Detect which cell encompasses the target text, then output its (X, Y) center coordinate. 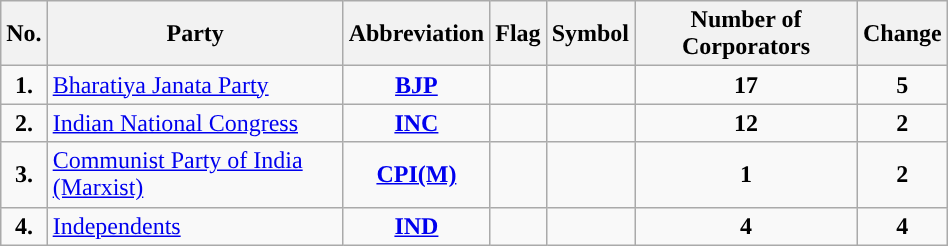
Communist Party of India (Marxist) (195, 174)
3. (24, 174)
12 (746, 123)
2. (24, 123)
5 (902, 85)
No. (24, 34)
17 (746, 85)
4. (24, 226)
CPI(M) (416, 174)
Flag (518, 34)
Indian National Congress (195, 123)
BJP (416, 85)
Abbreviation (416, 34)
Symbol (590, 34)
Party (195, 34)
1 (746, 174)
Independents (195, 226)
IND (416, 226)
INC (416, 123)
Bharatiya Janata Party (195, 85)
Number of Corporators (746, 34)
Change (902, 34)
1. (24, 85)
